Extract the (x, y) coordinate from the center of the cell holding the provided text.  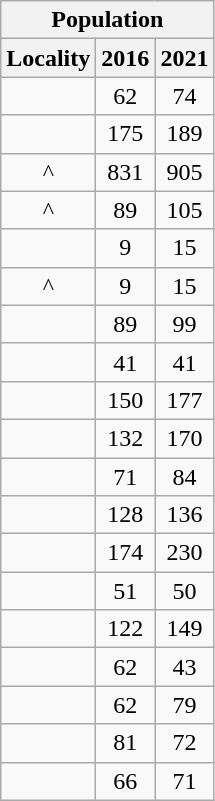
105 (184, 210)
51 (126, 591)
831 (126, 172)
66 (126, 781)
2016 (126, 58)
175 (126, 134)
132 (126, 438)
136 (184, 515)
81 (126, 743)
230 (184, 553)
122 (126, 629)
74 (184, 96)
43 (184, 667)
50 (184, 591)
Locality (48, 58)
905 (184, 172)
128 (126, 515)
72 (184, 743)
149 (184, 629)
2021 (184, 58)
79 (184, 705)
170 (184, 438)
Population (108, 20)
84 (184, 477)
99 (184, 324)
150 (126, 400)
174 (126, 553)
189 (184, 134)
177 (184, 400)
